Locate the cell with the specified text and output its [x, y] center coordinate. 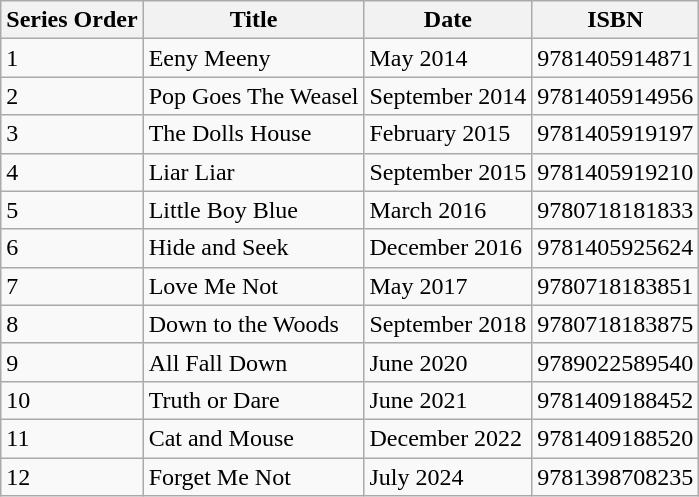
9781405914871 [616, 58]
Love Me Not [254, 286]
12 [72, 477]
Date [448, 20]
1 [72, 58]
Hide and Seek [254, 248]
Series Order [72, 20]
5 [72, 210]
February 2015 [448, 134]
December 2016 [448, 248]
10 [72, 400]
2 [72, 96]
Liar Liar [254, 172]
July 2024 [448, 477]
June 2020 [448, 362]
Down to the Woods [254, 324]
Truth or Dare [254, 400]
September 2018 [448, 324]
9781405919197 [616, 134]
Pop Goes The Weasel [254, 96]
9781405925624 [616, 248]
Little Boy Blue [254, 210]
May 2014 [448, 58]
6 [72, 248]
9781409188520 [616, 438]
7 [72, 286]
May 2017 [448, 286]
8 [72, 324]
Cat and Mouse [254, 438]
9780718183851 [616, 286]
December 2022 [448, 438]
Eeny Meeny [254, 58]
4 [72, 172]
9 [72, 362]
ISBN [616, 20]
9780718181833 [616, 210]
September 2015 [448, 172]
9781405914956 [616, 96]
9789022589540 [616, 362]
Forget Me Not [254, 477]
9780718183875 [616, 324]
The Dolls House [254, 134]
September 2014 [448, 96]
9781398708235 [616, 477]
9781405919210 [616, 172]
All Fall Down [254, 362]
3 [72, 134]
March 2016 [448, 210]
Title [254, 20]
11 [72, 438]
June 2021 [448, 400]
9781409188452 [616, 400]
